Scan for the cell matching the given text and deliver its (X, Y) coordinate at center. 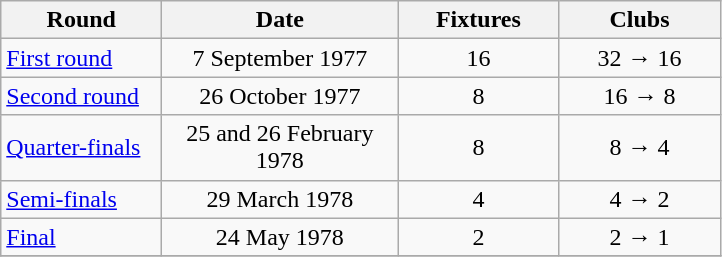
Semi-finals (82, 199)
32 → 16 (640, 58)
25 and 26 February 1978 (280, 148)
24 May 1978 (280, 237)
8 → 4 (640, 148)
Clubs (640, 20)
2 (478, 237)
7 September 1977 (280, 58)
29 March 1978 (280, 199)
16 → 8 (640, 96)
4 (478, 199)
Fixtures (478, 20)
Date (280, 20)
First round (82, 58)
Second round (82, 96)
Final (82, 237)
Quarter-finals (82, 148)
26 October 1977 (280, 96)
2 → 1 (640, 237)
16 (478, 58)
4 → 2 (640, 199)
Round (82, 20)
